Extract the [x, y] coordinate from the center of the cell holding the provided text.  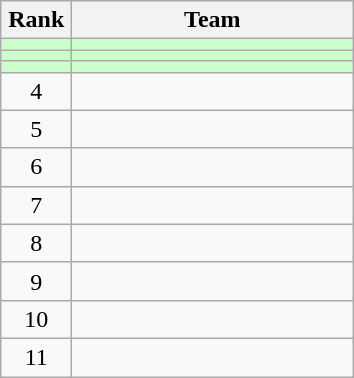
9 [36, 281]
5 [36, 129]
7 [36, 205]
10 [36, 319]
Team [212, 20]
6 [36, 167]
8 [36, 243]
11 [36, 357]
Rank [36, 20]
4 [36, 91]
